Pinpoint the cell where the given text exists, returning its [x, y] midpoint coordinate. 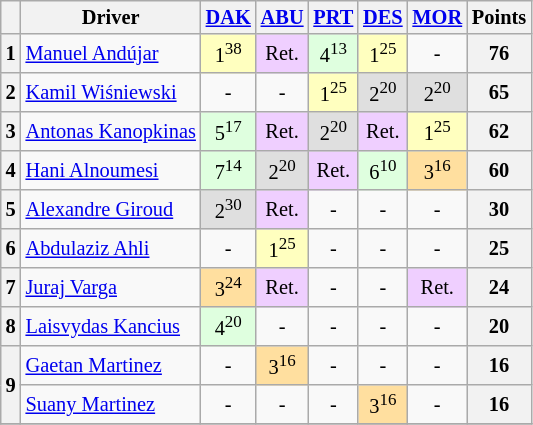
3 [11, 132]
138 [228, 54]
76 [499, 54]
7 [11, 288]
420 [228, 326]
30 [499, 210]
20 [499, 326]
Manuel Andújar [111, 54]
230 [228, 210]
Antonas Kanopkinas [111, 132]
8 [11, 326]
Suany Martinez [111, 404]
2 [11, 92]
MOR [438, 17]
Laisvydas Kancius [111, 326]
25 [499, 248]
324 [228, 288]
Abdulaziz Ahli [111, 248]
Driver [111, 17]
5 [11, 210]
62 [499, 132]
Kamil Wiśniewski [111, 92]
610 [382, 170]
DAK [228, 17]
Gaetan Martinez [111, 366]
9 [11, 385]
6 [11, 248]
1 [11, 54]
4 [11, 170]
65 [499, 92]
Points [499, 17]
413 [333, 54]
ABU [282, 17]
Juraj Varga [111, 288]
60 [499, 170]
DES [382, 17]
24 [499, 288]
Alexandre Giroud [111, 210]
Hani Alnoumesi [111, 170]
517 [228, 132]
714 [228, 170]
PRT [333, 17]
